Provide the [X, Y] coordinate of the cell's center where the given text is located.  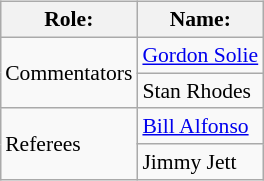
Commentators [68, 72]
Role: [68, 20]
Referees [68, 144]
Name: [200, 20]
Jimmy Jett [200, 162]
Gordon Solie [200, 55]
Stan Rhodes [200, 91]
Bill Alfonso [200, 126]
